Output the (X, Y) coordinate of the center of the cell containing the given text.  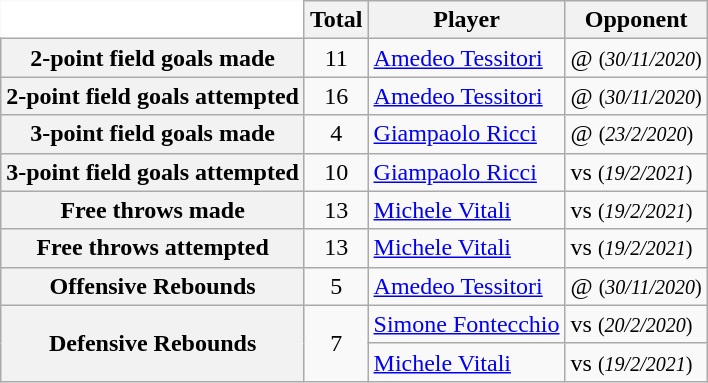
Defensive Rebounds (153, 343)
2-point field goals attempted (153, 96)
Free throws made (153, 210)
10 (336, 172)
Simone Fontecchio (466, 324)
Opponent (636, 20)
5 (336, 286)
3-point field goals made (153, 134)
3-point field goals attempted (153, 172)
Total (336, 20)
Free throws attempted (153, 248)
Player (466, 20)
4 (336, 134)
Offensive Rebounds (153, 286)
16 (336, 96)
2-point field goals made (153, 58)
vs (20/2/2020) (636, 324)
@ (23/2/2020) (636, 134)
11 (336, 58)
7 (336, 343)
